Provide the [x, y] coordinate of the cell's center where the given text is located.  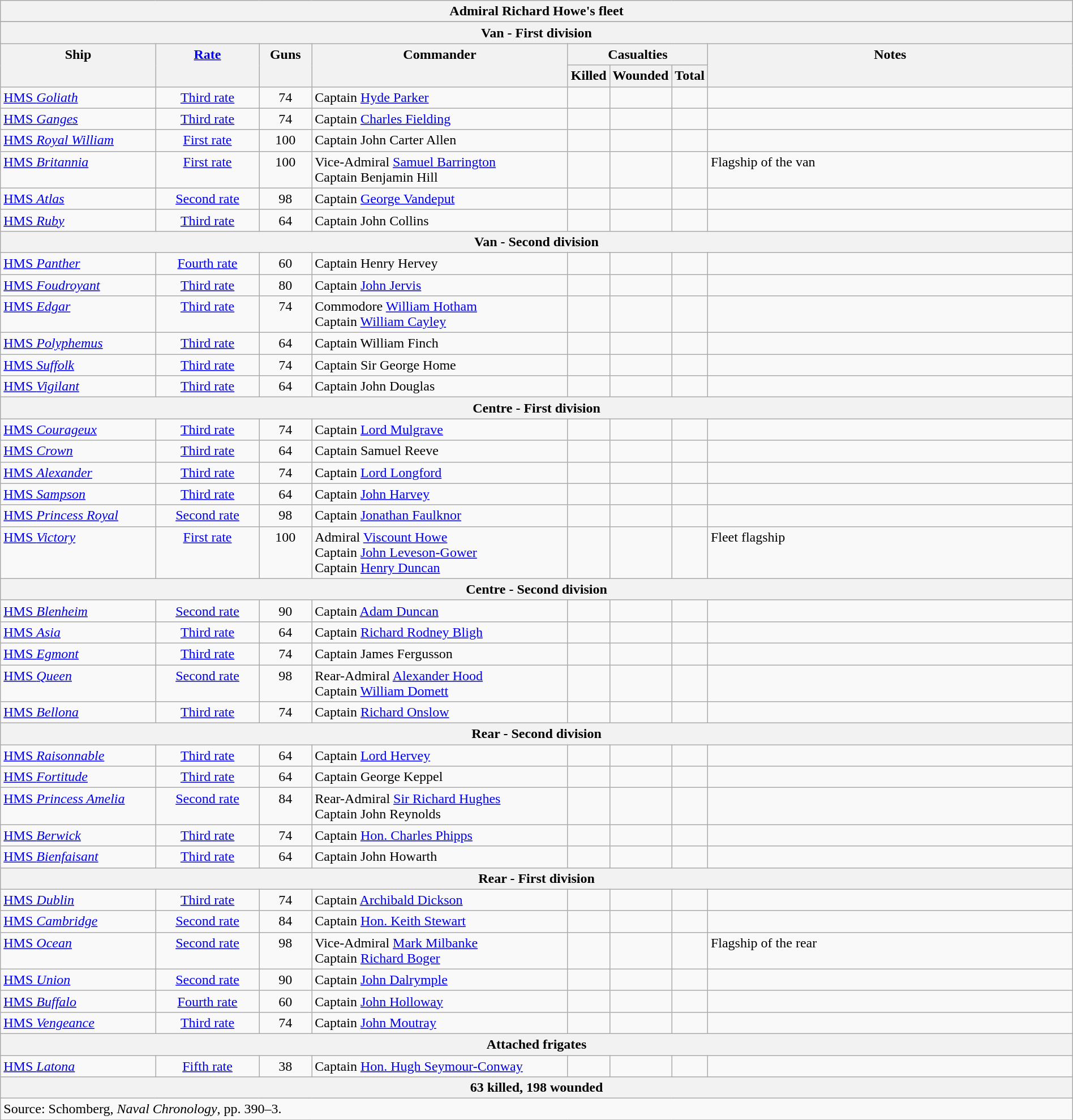
HMS Buffalo [78, 1001]
Rear - Second division [536, 734]
HMS Asia [78, 632]
Flagship of the rear [890, 951]
HMS Queen [78, 683]
Ship [78, 65]
Casualties [637, 54]
HMS Bienfaisant [78, 857]
Vice-Admiral Samuel BarringtonCaptain Benjamin Hill [440, 170]
Captain Samuel Reeve [440, 451]
HMS Raisonnable [78, 756]
Total [690, 76]
Captain George Vandeput [440, 199]
Captain John Douglas [440, 387]
Source: Schomberg, Naval Chronology, pp. 390–3. [536, 1109]
Captain Hon. Charles Phipps [440, 835]
Notes [890, 65]
Rear-Admiral Alexander HoodCaptain William Domett [440, 683]
HMS Royal William [78, 140]
HMS Egmont [78, 654]
HMS Ocean [78, 951]
HMS Polyphemus [78, 344]
HMS Britannia [78, 170]
HMS Blenheim [78, 611]
Rear - First division [536, 878]
Captain Sir George Home [440, 365]
HMS Sampson [78, 494]
HMS Cambridge [78, 921]
HMS Princess Amelia [78, 806]
Captain John Dalrymple [440, 980]
HMS Suffolk [78, 365]
Captain John Moutray [440, 1023]
Fifth rate [207, 1066]
Van - First division [536, 33]
Commander [440, 65]
Centre - First division [536, 408]
HMS Crown [78, 451]
HMS Victory [78, 552]
Attached frigates [536, 1044]
Rate [207, 65]
HMS Ganges [78, 119]
HMS Bellona [78, 713]
Van - Second division [536, 242]
Captain Archibald Dickson [440, 900]
Captain John Howarth [440, 857]
HMS Vengeance [78, 1023]
HMS Ruby [78, 220]
Captain Hon. Keith Stewart [440, 921]
Captain Henry Hervey [440, 263]
Captain John Carter Allen [440, 140]
Flagship of the van [890, 170]
Commodore William HothamCaptain William Cayley [440, 315]
Captain John Harvey [440, 494]
HMS Edgar [78, 315]
HMS Courageux [78, 430]
Wounded [641, 76]
HMS Alexander [78, 473]
Fleet flagship [890, 552]
Admiral Richard Howe's fleet [536, 11]
Captain John Jervis [440, 285]
HMS Union [78, 980]
Captain Adam Duncan [440, 611]
HMS Latona [78, 1066]
Captain John Holloway [440, 1001]
HMS Princess Royal [78, 516]
Captain James Fergusson [440, 654]
80 [285, 285]
HMS Berwick [78, 835]
Captain Charles Fielding [440, 119]
HMS Foudroyant [78, 285]
HMS Panther [78, 263]
Captain Lord Mulgrave [440, 430]
Centre - Second division [536, 589]
Captain John Collins [440, 220]
Captain Lord Longford [440, 473]
Vice-Admiral Mark MilbankeCaptain Richard Boger [440, 951]
Captain Lord Hervey [440, 756]
HMS Fortitude [78, 777]
HMS Atlas [78, 199]
Captain William Finch [440, 344]
Captain Hon. Hugh Seymour-Conway [440, 1066]
Captain Richard Rodney Bligh [440, 632]
Guns [285, 65]
Captain Hyde Parker [440, 97]
63 killed, 198 wounded [536, 1088]
Captain Jonathan Faulknor [440, 516]
38 [285, 1066]
Captain George Keppel [440, 777]
Rear-Admiral Sir Richard HughesCaptain John Reynolds [440, 806]
Admiral Viscount HoweCaptain John Leveson-GowerCaptain Henry Duncan [440, 552]
Killed [589, 76]
HMS Goliath [78, 97]
HMS Dublin [78, 900]
HMS Vigilant [78, 387]
Captain Richard Onslow [440, 713]
